Return [X, Y] of the center of cell containing provided text 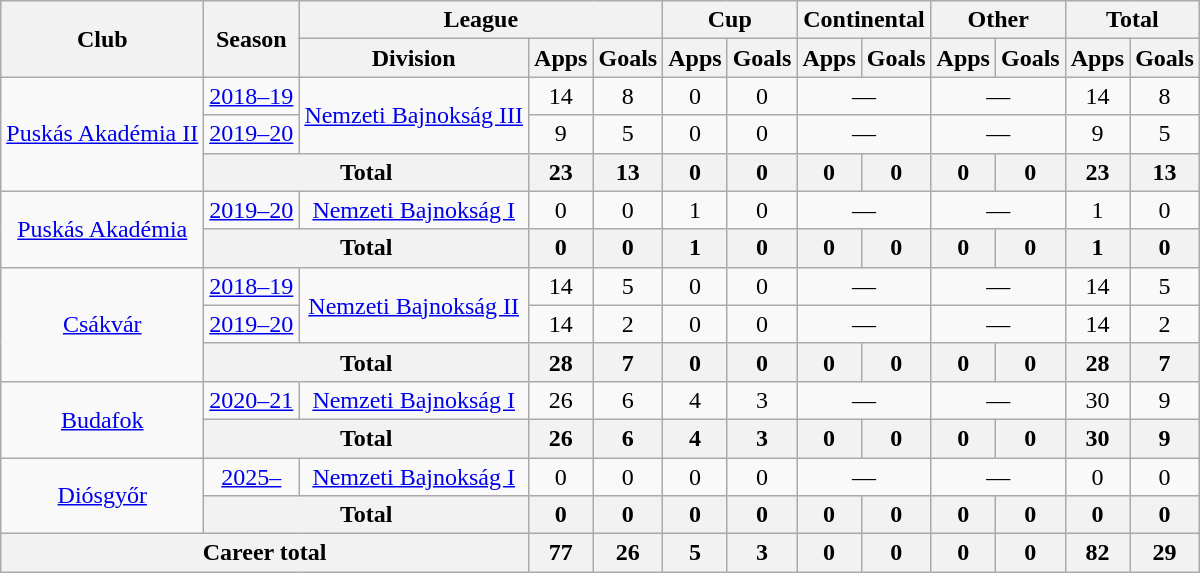
Career total [265, 553]
League [481, 20]
Diósgyőr [102, 496]
Puskás Akadémia II [102, 134]
Nemzeti Bajnokság II [414, 305]
Continental [864, 20]
Club [102, 39]
Division [414, 58]
Season [252, 39]
Budafok [102, 419]
2025– [252, 477]
Other [998, 20]
Puskás Akadémia [102, 229]
77 [561, 553]
29 [1165, 553]
82 [1097, 553]
Cup [730, 20]
Csákvár [102, 324]
2020–21 [252, 400]
Nemzeti Bajnokság III [414, 115]
